Identify which cell holds the provided text, then report its [x, y] central coordinate. 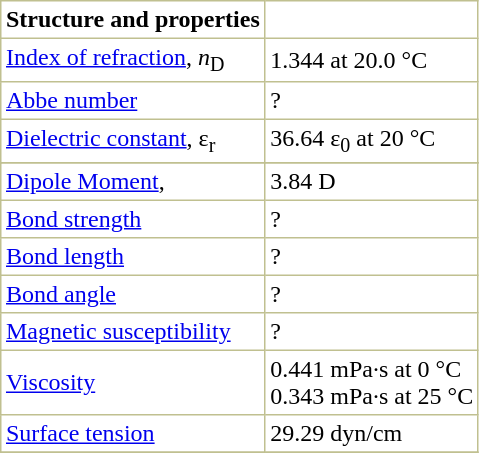
Bond angle [133, 295]
36.64 ε0 at 20 °C [372, 142]
Surface tension [133, 434]
Bond length [133, 257]
1.344 at 20.0 °C [372, 60]
3.84 D [372, 182]
Dipole Moment, [133, 182]
Dielectric constant, εr [133, 142]
Bond strength [133, 220]
Abbe number [133, 101]
Magnetic susceptibility [133, 332]
0.441 mPa·s at 0 °C0.343 mPa·s at 25 °C [372, 383]
29.29 dyn/cm [372, 434]
Structure and properties [133, 20]
Index of refraction, nD [133, 60]
Viscosity [133, 383]
